Pinpoint the cell where the given text exists, returning its (x, y) midpoint coordinate. 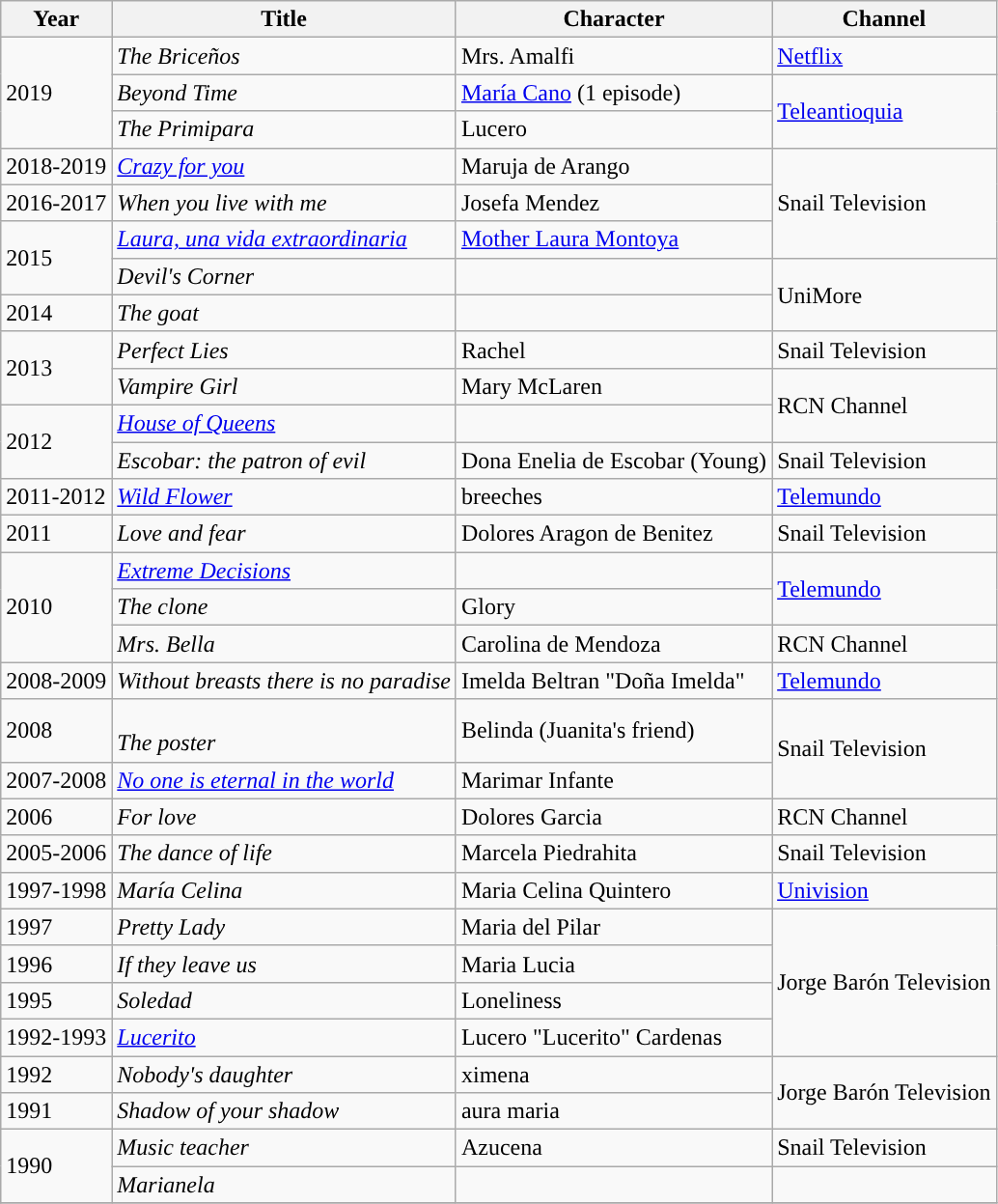
Mrs. Amalfi (614, 56)
Marcela Piedrahita (614, 854)
2005-2006 (56, 854)
Dolores Aragon de Benitez (614, 534)
The Primipara (284, 129)
Nobody's daughter (284, 1075)
1990 (56, 1166)
Shadow of your shadow (284, 1111)
2019 (56, 93)
2011 (56, 534)
breeches (614, 497)
No one is eternal in the world (284, 780)
Rachel (614, 350)
Without breasts there is no paradise (284, 681)
Maria Lucia (614, 964)
House of Queens (284, 423)
Glory (614, 607)
María Cano (1 episode) (614, 93)
Lucero "Lucerito" Cardenas (614, 1037)
Marimar Infante (614, 780)
2008-2009 (56, 681)
Univision (884, 890)
Beyond Time (284, 93)
Maruja de Arango (614, 166)
2018-2019 (56, 166)
When you live with me (284, 203)
Escobar: the patron of evil (284, 461)
Extreme Decisions (284, 571)
Lucerito (284, 1037)
María Celina (284, 890)
1995 (56, 1000)
2012 (56, 441)
1997-1998 (56, 890)
UniMore (884, 294)
Vampire Girl (284, 386)
Character (614, 19)
Pretty Lady (284, 927)
Belinda (Juanita's friend) (614, 730)
Maria Celina Quintero (614, 890)
1997 (56, 927)
Loneliness (614, 1000)
ximena (614, 1075)
Love and fear (284, 534)
Imelda Beltran "Doña Imelda" (614, 681)
Netflix (884, 56)
Music teacher (284, 1148)
Marianela (284, 1185)
Year (56, 19)
Maria del Pilar (614, 927)
Dona Enelia de Escobar (Young) (614, 461)
1996 (56, 964)
For love (284, 817)
The dance of life (284, 854)
Perfect Lies (284, 350)
1992-1993 (56, 1037)
Josefa Mendez (614, 203)
2013 (56, 368)
Title (284, 19)
2015 (56, 258)
The Briceños (284, 56)
2010 (56, 607)
Channel (884, 19)
The clone (284, 607)
Wild Flower (284, 497)
Teleantioquia (884, 111)
2016-2017 (56, 203)
Lucero (614, 129)
2014 (56, 313)
Laura, una vida extraordinaria (284, 239)
Crazy for you (284, 166)
Soledad (284, 1000)
Carolina de Mendoza (614, 644)
The goat (284, 313)
Mrs. Bella (284, 644)
1992 (56, 1075)
2007-2008 (56, 780)
Devil's Corner (284, 276)
2008 (56, 730)
If they leave us (284, 964)
2011-2012 (56, 497)
Mary McLaren (614, 386)
Mother Laura Montoya (614, 239)
aura maria (614, 1111)
1991 (56, 1111)
The poster (284, 730)
Azucena (614, 1148)
Dolores Garcia (614, 817)
2006 (56, 817)
